Output the [x, y] coordinate of the center of the cell containing the given text.  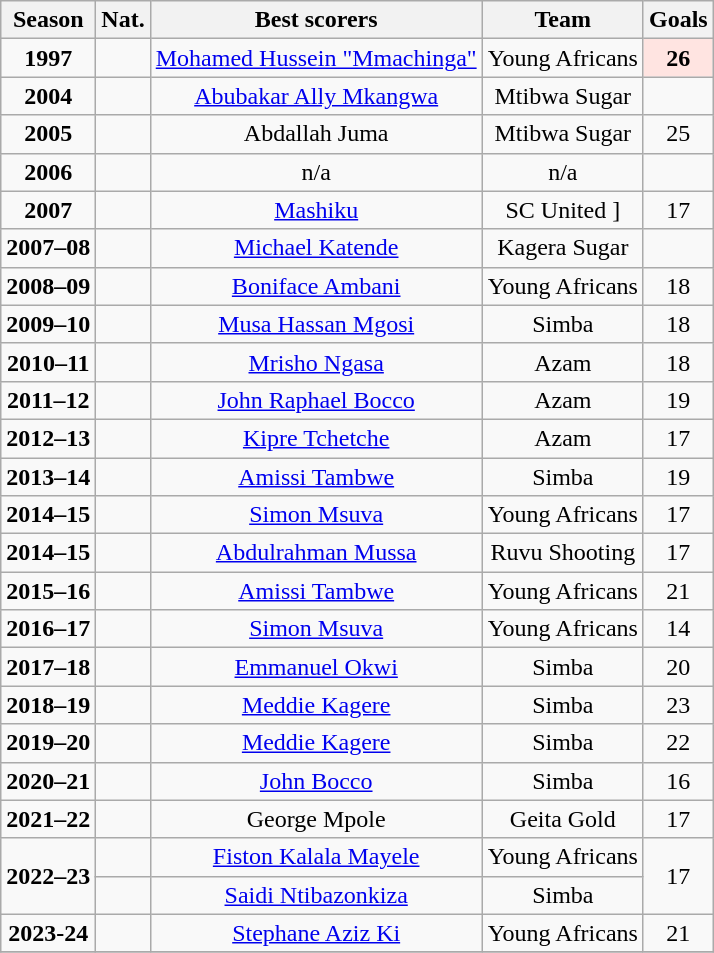
2016–17 [48, 629]
Abdallah Juma [316, 134]
Goals [678, 20]
16 [678, 781]
2022–23 [48, 876]
2021–22 [48, 819]
20 [678, 667]
2017–18 [48, 667]
2010–11 [48, 362]
2013–14 [48, 477]
Saidi Ntibazonkiza [316, 895]
2005 [48, 134]
2019–20 [48, 743]
14 [678, 629]
Boniface Ambani [316, 286]
2009–10 [48, 324]
23 [678, 705]
2006 [48, 172]
2020–21 [48, 781]
2007 [48, 210]
2015–16 [48, 591]
Kagera Sugar [562, 248]
Team [562, 20]
2004 [48, 96]
25 [678, 134]
George Mpole [316, 819]
2018–19 [48, 705]
Season [48, 20]
Stephane Aziz Ki [316, 933]
Kipre Tchetche [316, 438]
2011–12 [48, 400]
Mrisho Ngasa [316, 362]
22 [678, 743]
Abubakar Ally Mkangwa [316, 96]
2008–09 [48, 286]
Mashiku [316, 210]
John Raphael Bocco [316, 400]
Ruvu Shooting [562, 553]
John Bocco [316, 781]
2012–13 [48, 438]
Geita Gold [562, 819]
2007–08 [48, 248]
SC United ] [562, 210]
Fiston Kalala Mayele [316, 857]
Mohamed Hussein "Mmachinga" [316, 58]
1997 [48, 58]
Best scorers [316, 20]
Michael Katende [316, 248]
26 [678, 58]
Emmanuel Okwi [316, 667]
2023-24 [48, 933]
Abdulrahman Mussa [316, 553]
Nat. [123, 20]
Musa Hassan Mgosi [316, 324]
